Extract the (X, Y) coordinate from the center of the cell holding the provided text.  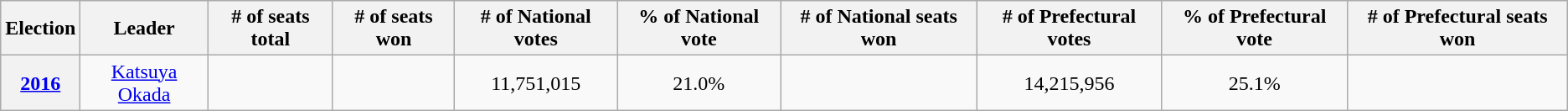
14,215,956 (1069, 82)
11,751,015 (536, 82)
# of seats total (270, 29)
# of Prefectural votes (1069, 29)
Election (40, 29)
% of National vote (699, 29)
2016 (40, 82)
# of Prefectural seats won (1457, 29)
25.1% (1254, 82)
# of seats won (394, 29)
% of Prefectural vote (1254, 29)
21.0% (699, 82)
# of National votes (536, 29)
Leader (144, 29)
# of National seats won (879, 29)
Katsuya Okada (144, 82)
